Provide the [x, y] coordinate of the cell's center where the given text is located.  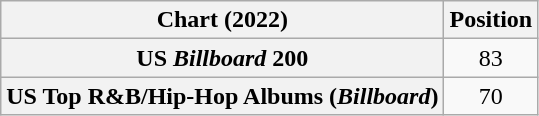
US Top R&B/Hip-Hop Albums (Billboard) [222, 96]
83 [491, 58]
US Billboard 200 [222, 58]
Chart (2022) [222, 20]
70 [491, 96]
Position [491, 20]
